Detect which cell encompasses the target text, then output its [X, Y] center coordinate. 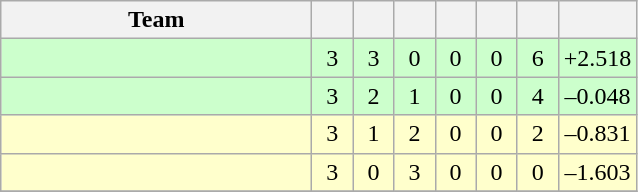
6 [538, 58]
–0.048 [598, 96]
–1.603 [598, 172]
+2.518 [598, 58]
Team [156, 20]
–0.831 [598, 134]
4 [538, 96]
